Search for the cell housing the specified text and yield its (X, Y) center coordinate. 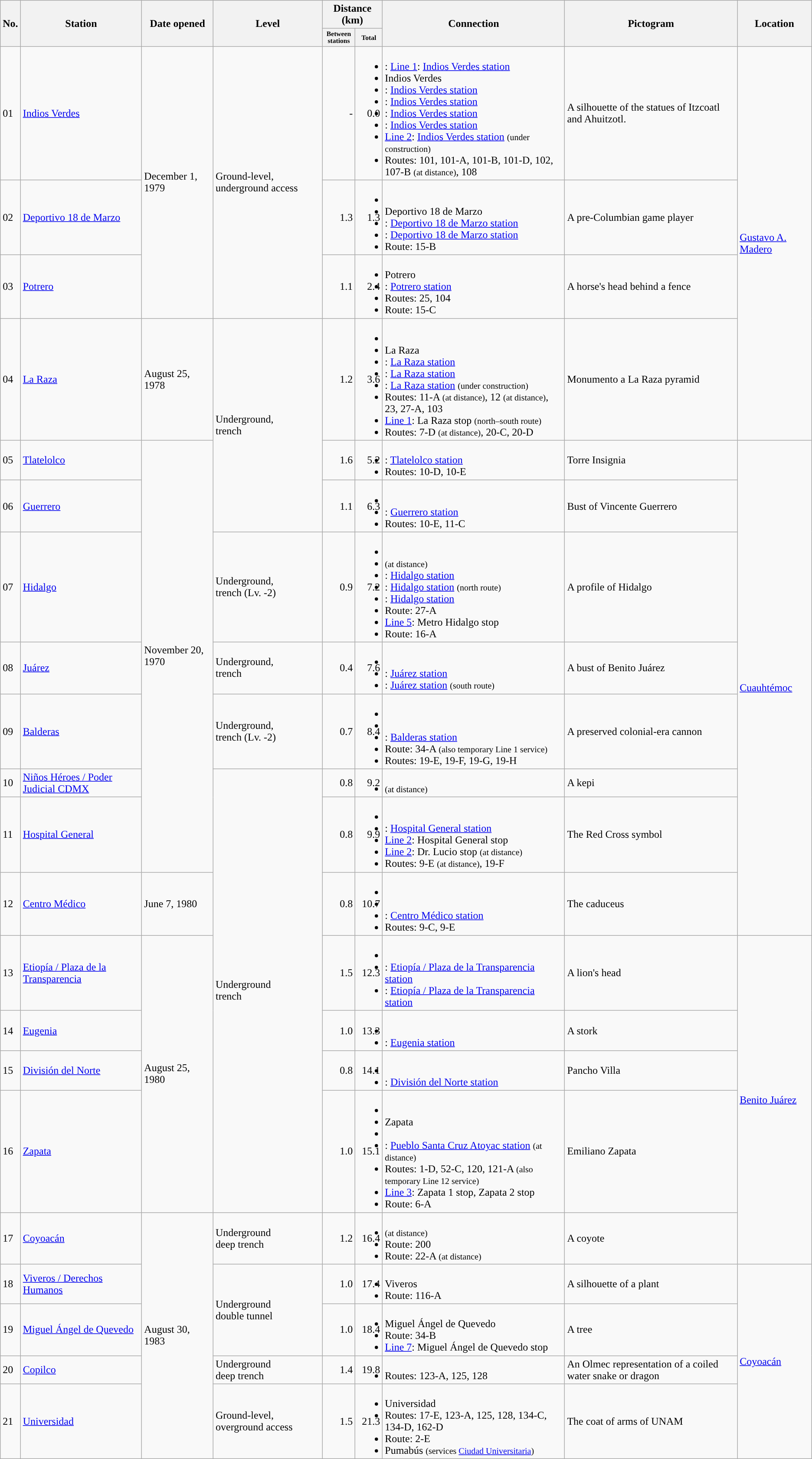
: División del Norte station (474, 1070)
Pancho Villa (651, 1070)
Level (268, 23)
: Etiopía / Plaza de la Transparencia station : Etiopía / Plaza de la Transparencia station (474, 973)
19.8 (369, 1370)
18.4 (369, 1330)
: Tlatelolco station Routes: 10-D, 10-E (474, 460)
: Juárez station : Juárez station (south route) (474, 668)
1.6 (339, 460)
A silhouette of a plant (651, 1284)
Betweenstations (339, 37)
9.2 (369, 783)
19 (10, 1330)
A stork (651, 1030)
Underground, trench (268, 425)
18 (10, 1284)
13 (10, 973)
06 (10, 506)
03 (10, 287)
0.4 (339, 668)
: Eugenia station (474, 1030)
Universidad (81, 1421)
A coyote (651, 1238)
Etiopía / Plaza de la Transparencia (81, 973)
0.9 (339, 587)
(at distance) Route: 200 Route: 22-A (at distance) (474, 1238)
An Olmec representation of a coiled water snake or dragon (651, 1370)
Underground trench (268, 990)
08 (10, 668)
17.4 (369, 1284)
14 (10, 1030)
21 (10, 1421)
A profile of Hidalgo (651, 587)
Torre Insignia (651, 460)
: Balderas station Route: 34-A (also temporary Line 1 service) Routes: 19-E, 19-F, 19-G, 19-H (474, 731)
17 (10, 1238)
21.3 (369, 1421)
Station (81, 23)
7.2 (369, 587)
Viveros / Derechos Humanos (81, 1284)
December 1, 1979 (178, 182)
The Red Cross symbol (651, 835)
Undergrounddouble tunnel (268, 1310)
8.4 (369, 731)
Distance (km) (352, 15)
14.1 (369, 1070)
10.7 (369, 904)
15.1 (369, 1151)
August 30, 1983 (178, 1336)
Benito Juárez (775, 1099)
Guerrero (81, 506)
16.4 (369, 1238)
Deportivo 18 de Marzo (81, 218)
Deportivo 18 de Marzo : Deportivo 18 de Marzo station : Deportivo 18 de Marzo station Route: 15-B (474, 218)
Emiliano Zapata (651, 1151)
Gustavo A. Madero (775, 243)
A horse's head behind a fence (651, 287)
01 (10, 113)
13.3 (369, 1030)
No. (10, 23)
Location (775, 23)
Tlatelolco (81, 460)
Potrero : Potrero station Routes: 25, 104 Route: 15-C (474, 287)
Eugenia (81, 1030)
Connection (474, 23)
A tree (651, 1330)
(at distance) (474, 783)
6.3 (369, 506)
1.4 (339, 1370)
A preserved colonial-era cannon (651, 731)
A lion's head (651, 973)
05 (10, 460)
7.6 (369, 668)
La Raza (81, 379)
Niños Héroes / Poder Judicial CDMX (81, 783)
12.3 (369, 973)
: Hospital General station Line 2: Hospital General stop Line 2: Dr. Lucio stop (at distance) Routes: 9-E (at distance), 19-F (474, 835)
Monumento a La Raza pyramid (651, 379)
04 (10, 379)
August 25, 1978 (178, 379)
Routes: 123-A, 125, 128 (474, 1370)
August 25, 1980 (178, 1074)
The caduceus (651, 904)
: Guerrero station Routes: 10-E, 11-C (474, 506)
A pre-Columbian game player (651, 218)
Cuauhtémoc (775, 688)
3.6 (369, 379)
A bust of Benito Juárez (651, 668)
Ground-level, underground access (268, 182)
Viveros Route: 116-A (474, 1284)
02 (10, 218)
Pictogram (651, 23)
División del Norte (81, 1070)
09 (10, 731)
Ground-level, overground access (268, 1421)
: Centro Médico station Routes: 9-C, 9-E (474, 904)
07 (10, 587)
The coat of arms of UNAM (651, 1421)
Centro Médico (81, 904)
A kepi (651, 783)
June 7, 1980 (178, 904)
10 (10, 783)
11 (10, 835)
Underground,trench (268, 668)
Juárez (81, 668)
2.4 (369, 287)
Universidad Routes: 17-E, 123-A, 125, 128, 134-C, 134-D, 162-D Route: 2-E Pumabús (services Ciudad Universitaria) (474, 1421)
Bust of Vincente Guerrero (651, 506)
16 (10, 1151)
Zapata (81, 1151)
Miguel Ángel de Quevedo Route: 34-B Line 7: Miguel Ángel de Quevedo stop (474, 1330)
0.7 (339, 731)
Copilco (81, 1370)
- (339, 113)
Balderas (81, 731)
Miguel Ángel de Quevedo (81, 1330)
A silhouette of the statues of Itzcoatl and Ahuitzotl. (651, 113)
November 20, 1970 (178, 656)
Total (369, 37)
15 (10, 1070)
Potrero (81, 287)
5.2 (369, 460)
20 (10, 1370)
(at distance) : Hidalgo station : Hidalgo station (north route) : Hidalgo station Route: 27-A Line 5: Metro Hidalgo stop Route: 16-A (474, 587)
Hidalgo (81, 587)
0.0 (369, 113)
Hospital General (81, 835)
9.9 (369, 835)
12 (10, 904)
Indios Verdes (81, 113)
Date opened (178, 23)
